Provide the [X, Y] coordinate of the cell's center where the given text is located.  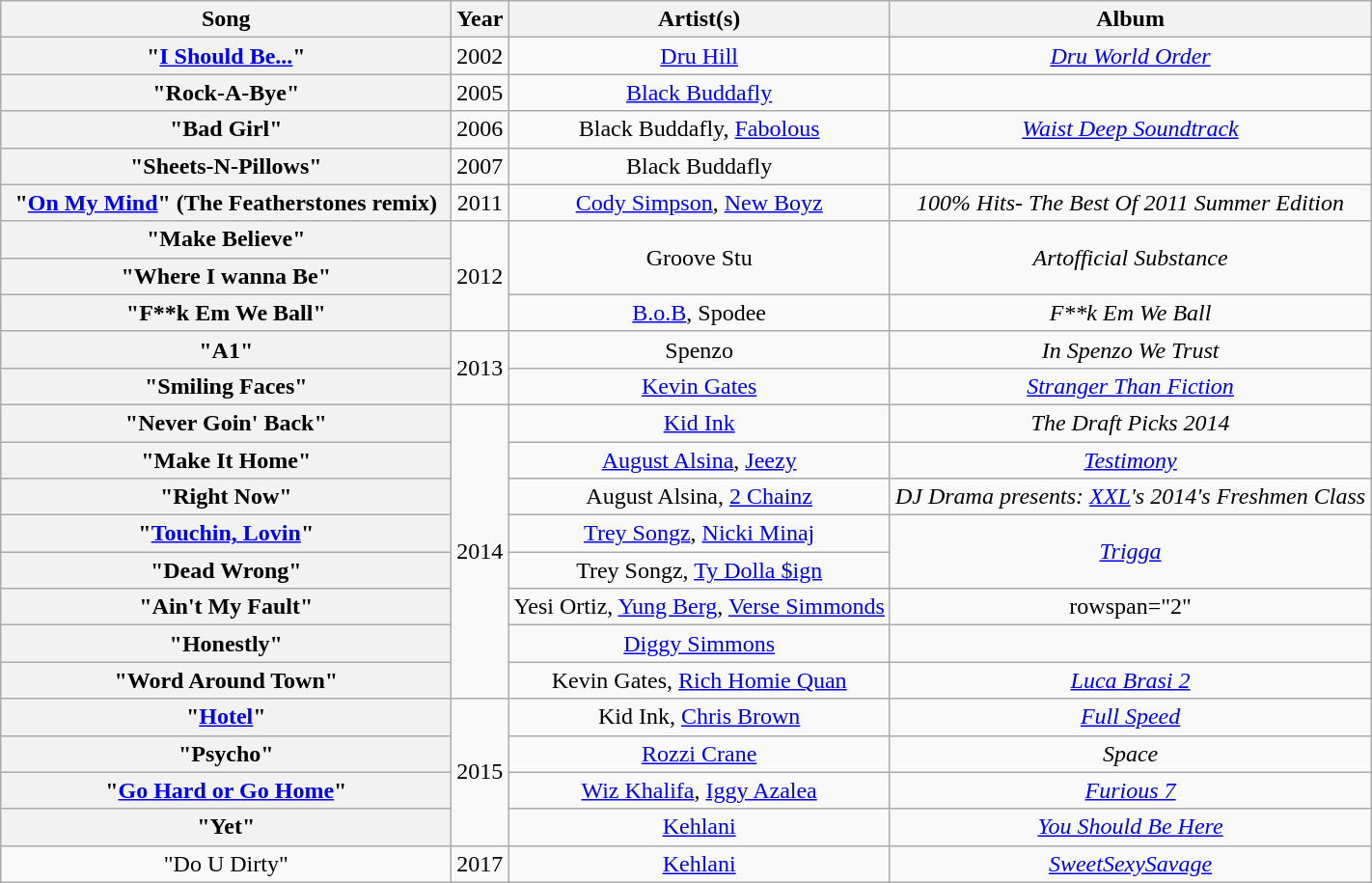
"Ain't My Fault" [226, 607]
Wiz Khalifa, Iggy Azalea [700, 790]
You Should Be Here [1130, 827]
"F**k Em We Ball" [226, 313]
Kid Ink, Chris Brown [700, 717]
"Dead Wrong" [226, 570]
2017 [480, 864]
"Never Goin' Back" [226, 423]
"Do U Dirty" [226, 864]
Spenzo [700, 349]
In Spenzo We Trust [1130, 349]
Cody Simpson, New Boyz [700, 203]
"Psycho" [226, 754]
2011 [480, 203]
Trey Songz, Nicki Minaj [700, 534]
Year [480, 19]
B.o.B, Spodee [700, 313]
2012 [480, 276]
"Honestly" [226, 644]
"Where I wanna Be" [226, 276]
Artofficial Substance [1130, 258]
"Touchin, Lovin" [226, 534]
Black Buddafly, Fabolous [700, 129]
Album [1130, 19]
The Draft Picks 2014 [1130, 423]
Testimony [1130, 460]
"Smiling Faces" [226, 386]
"Yet" [226, 827]
2015 [480, 772]
Yesi Ortiz, Yung Berg, Verse Simmonds [700, 607]
Rozzi Crane [700, 754]
"I Should Be..." [226, 56]
"On My Mind" (The Featherstones remix) [226, 203]
rowspan="2" [1130, 607]
Space [1130, 754]
DJ Drama presents: XXL's 2014's Freshmen Class [1130, 497]
Waist Deep Soundtrack [1130, 129]
SweetSexySavage [1130, 864]
2006 [480, 129]
Trigga [1130, 552]
"Rock-A-Bye" [226, 93]
2002 [480, 56]
2005 [480, 93]
Luca Brasi 2 [1130, 680]
Groove Stu [700, 258]
Trey Songz, Ty Dolla $ign [700, 570]
2007 [480, 166]
"Sheets-N-Pillows" [226, 166]
Kevin Gates [700, 386]
August Alsina, Jeezy [700, 460]
Full Speed [1130, 717]
"Make Believe" [226, 239]
Diggy Simmons [700, 644]
"Hotel" [226, 717]
"Bad Girl" [226, 129]
"Right Now" [226, 497]
F**k Em We Ball [1130, 313]
Artist(s) [700, 19]
2014 [480, 551]
Kevin Gates, Rich Homie Quan [700, 680]
Kid Ink [700, 423]
Dru Hill [700, 56]
Song [226, 19]
"A1" [226, 349]
Furious 7 [1130, 790]
August Alsina, 2 Chainz [700, 497]
"Go Hard or Go Home" [226, 790]
Dru World Order [1130, 56]
100% Hits- The Best Of 2011 Summer Edition [1130, 203]
2013 [480, 368]
"Word Around Town" [226, 680]
"Make It Home" [226, 460]
Stranger Than Fiction [1130, 386]
